Determine the (X, Y) coordinate at the center of the cell enclosing the given text.  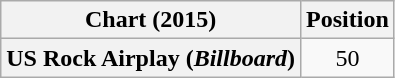
50 (348, 58)
Chart (2015) (151, 20)
US Rock Airplay (Billboard) (151, 58)
Position (348, 20)
